Locate the cell with the specified text and output its [X, Y] center coordinate. 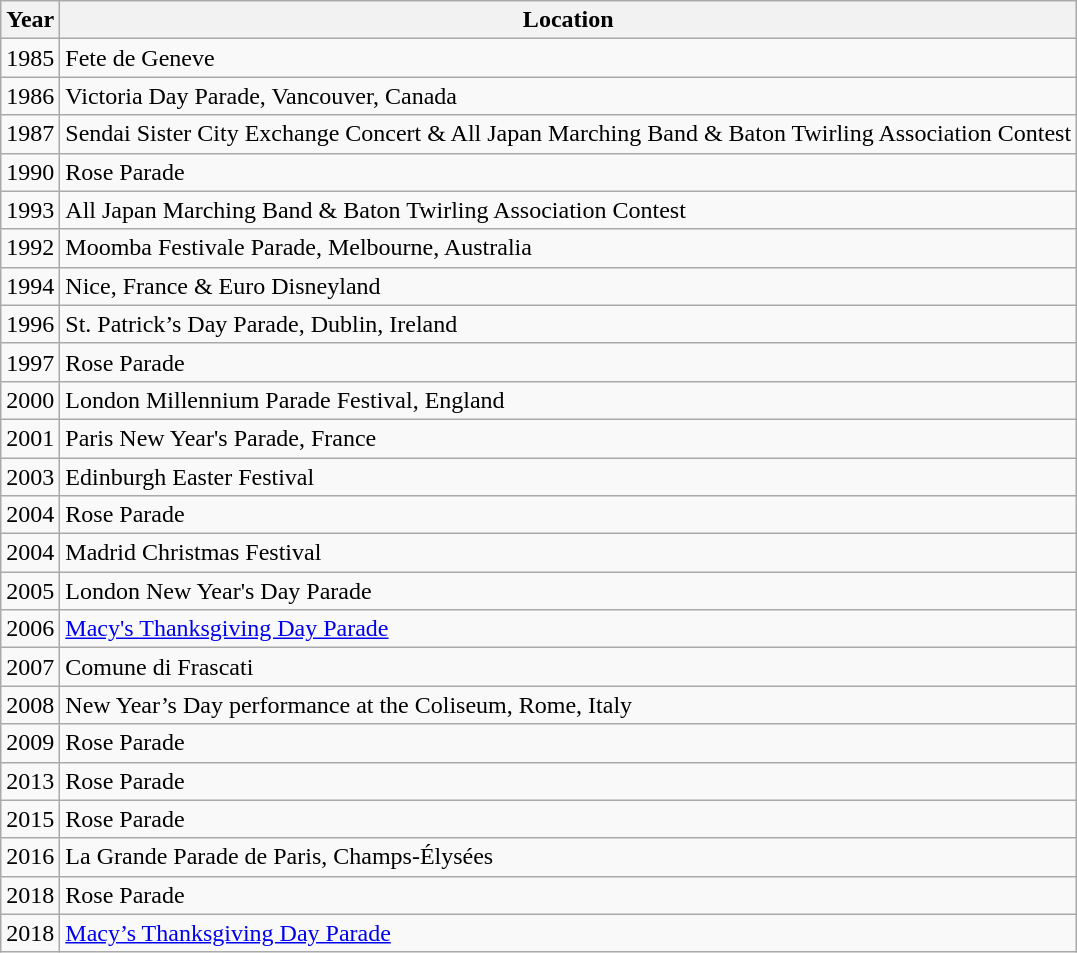
1992 [30, 248]
1987 [30, 134]
Macy’s Thanksgiving Day Parade [568, 933]
2008 [30, 705]
2003 [30, 477]
Location [568, 20]
La Grande Parade de Paris, Champs-Élysées [568, 857]
St. Patrick’s Day Parade, Dublin, Ireland [568, 324]
Sendai Sister City Exchange Concert & All Japan Marching Band & Baton Twirling Association Contest [568, 134]
2007 [30, 667]
All Japan Marching Band & Baton Twirling Association Contest [568, 210]
New Year’s Day performance at the Coliseum, Rome, Italy [568, 705]
2000 [30, 400]
1993 [30, 210]
2016 [30, 857]
Edinburgh Easter Festival [568, 477]
1994 [30, 286]
1985 [30, 58]
Madrid Christmas Festival [568, 553]
Fete de Geneve [568, 58]
1986 [30, 96]
2001 [30, 438]
Moomba Festivale Parade, Melbourne, Australia [568, 248]
Comune di Frascati [568, 667]
2013 [30, 781]
Year [30, 20]
London Millennium Parade Festival, England [568, 400]
2006 [30, 629]
Victoria Day Parade, Vancouver, Canada [568, 96]
Nice, France & Euro Disneyland [568, 286]
2005 [30, 591]
1997 [30, 362]
2009 [30, 743]
1996 [30, 324]
Macy's Thanksgiving Day Parade [568, 629]
London New Year's Day Parade [568, 591]
Paris New Year's Parade, France [568, 438]
2015 [30, 819]
1990 [30, 172]
